Identify which cell holds the provided text, then report its (x, y) central coordinate. 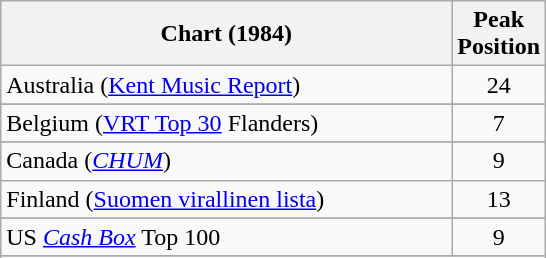
Chart (1984) (226, 34)
PeakPosition (499, 34)
7 (499, 123)
Belgium (VRT Top 30 Flanders) (226, 123)
Australia (Kent Music Report) (226, 85)
US Cash Box Top 100 (226, 237)
Canada (CHUM) (226, 161)
13 (499, 199)
Finland (Suomen virallinen lista) (226, 199)
24 (499, 85)
